Return the (X, Y) coordinate for the center point of the cell that contains the specified text.  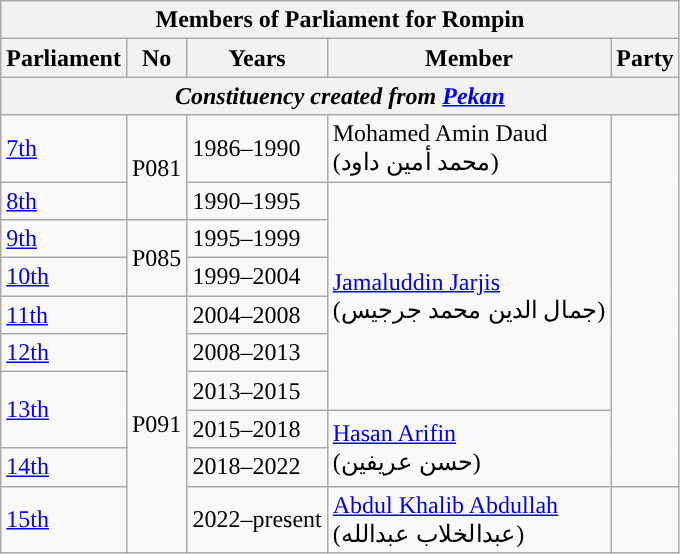
13th (64, 410)
Mohamed Amin Daud (محمد أمين داود) (469, 148)
Party (645, 58)
8th (64, 201)
Hasan Arifin (حسن عريفين) (469, 448)
P091 (156, 424)
9th (64, 239)
P081 (156, 168)
Years (257, 58)
Parliament (64, 58)
Jamaluddin Jarjis (جمال الدين محمد جرجيس) (469, 296)
Member (469, 58)
No (156, 58)
P085 (156, 258)
2022–present (257, 520)
Members of Parliament for Rompin (340, 20)
1986–1990 (257, 148)
2015–2018 (257, 429)
10th (64, 277)
2013–2015 (257, 391)
Abdul Khalib Abdullah (عبدالخلاب عبدالله) (469, 520)
14th (64, 467)
15th (64, 520)
12th (64, 353)
1995–1999 (257, 239)
1990–1995 (257, 201)
7th (64, 148)
2008–2013 (257, 353)
Constituency created from Pekan (340, 96)
2018–2022 (257, 467)
2004–2008 (257, 315)
1999–2004 (257, 277)
11th (64, 315)
